Find where the given text appears and provide that cell's center as [x, y] coordinate. 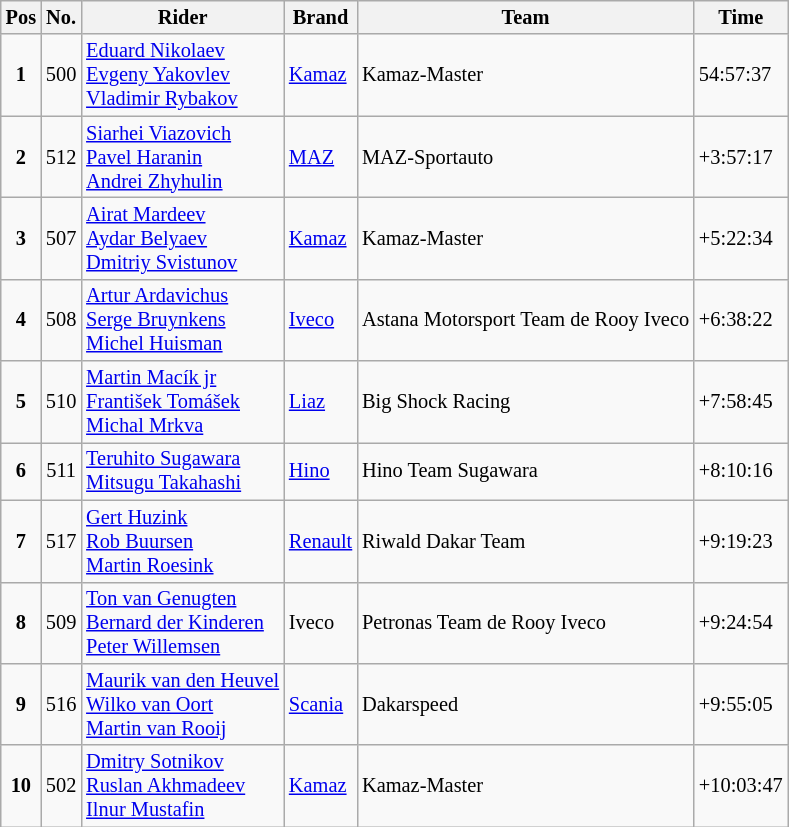
Ton van Genugten Bernard der Kinderen Peter Willemsen [182, 623]
Petronas Team de Rooy Iveco [526, 623]
Artur Ardavichus Serge Bruynkens Michel Huisman [182, 320]
Maurik van den Heuvel Wilko van Oort Martin van Rooij [182, 704]
Hino Team Sugawara [526, 471]
Team [526, 17]
+7:58:45 [741, 402]
512 [61, 157]
+9:19:23 [741, 541]
Rider [182, 17]
9 [21, 704]
516 [61, 704]
Hino [320, 471]
2 [21, 157]
Martin Macík jr František Tomášek Michal Mrkva [182, 402]
+3:57:17 [741, 157]
509 [61, 623]
Teruhito Sugawara Mitsugu Takahashi [182, 471]
Pos [21, 17]
6 [21, 471]
Big Shock Racing [526, 402]
Dakarspeed [526, 704]
10 [21, 786]
Brand [320, 17]
Renault [320, 541]
Dmitry Sotnikov Ruslan Akhmadeev Ilnur Mustafin [182, 786]
3 [21, 238]
+9:55:05 [741, 704]
508 [61, 320]
502 [61, 786]
+9:24:54 [741, 623]
511 [61, 471]
No. [61, 17]
4 [21, 320]
MAZ-Sportauto [526, 157]
8 [21, 623]
Liaz [320, 402]
5 [21, 402]
+5:22:34 [741, 238]
+10:03:47 [741, 786]
MAZ [320, 157]
+6:38:22 [741, 320]
+8:10:16 [741, 471]
Gert Huzink Rob Buursen Martin Roesink [182, 541]
500 [61, 75]
510 [61, 402]
1 [21, 75]
Astana Motorsport Team de Rooy Iveco [526, 320]
7 [21, 541]
517 [61, 541]
54:57:37 [741, 75]
Eduard Nikolaev Evgeny Yakovlev Vladimir Rybakov [182, 75]
Time [741, 17]
Airat Mardeev Aydar Belyaev Dmitriy Svistunov [182, 238]
Scania [320, 704]
507 [61, 238]
Siarhei Viazovich Pavel Haranin Andrei Zhyhulin [182, 157]
Riwald Dakar Team [526, 541]
